Provide the [x, y] coordinate of the cell's center where the given text is located.  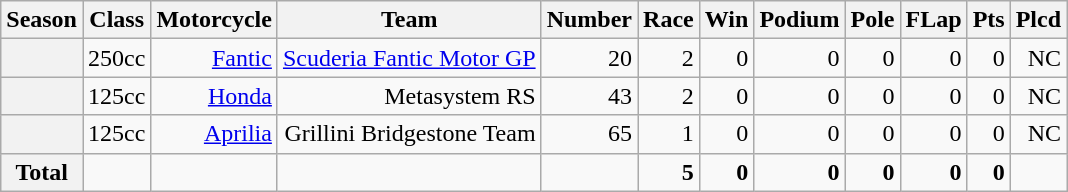
Total [42, 172]
5 [669, 172]
FLap [934, 20]
Race [669, 20]
Fantic [214, 58]
Team [409, 20]
Motorcycle [214, 20]
Pts [988, 20]
Metasystem RS [409, 96]
Podium [800, 20]
20 [589, 58]
Win [726, 20]
43 [589, 96]
Scuderia Fantic Motor GP [409, 58]
Plcd [1038, 20]
Grillini Bridgestone Team [409, 134]
Pole [872, 20]
Number [589, 20]
65 [589, 134]
Aprilia [214, 134]
Class [116, 20]
250cc [116, 58]
Season [42, 20]
Honda [214, 96]
1 [669, 134]
